From the cell containing the given text, extract its center point as [x, y] coordinate. 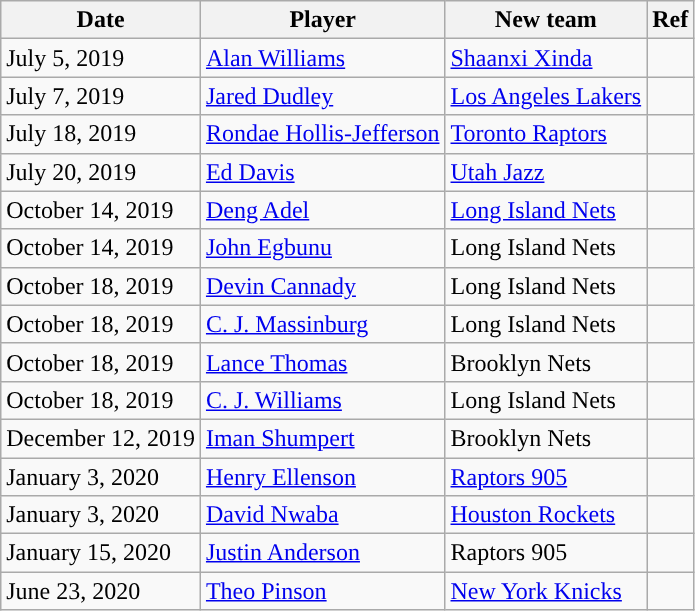
July 20, 2019 [101, 172]
John Egbunu [322, 248]
July 7, 2019 [101, 96]
Alan Williams [322, 58]
Los Angeles Lakers [546, 96]
June 23, 2020 [101, 591]
January 15, 2020 [101, 553]
Date [101, 20]
David Nwaba [322, 515]
New team [546, 20]
Toronto Raptors [546, 134]
Player [322, 20]
Rondae Hollis-Jefferson [322, 134]
Shaanxi Xinda [546, 58]
C. J. Williams [322, 400]
New York Knicks [546, 591]
Devin Cannady [322, 286]
Lance Thomas [322, 362]
Iman Shumpert [322, 438]
Henry Ellenson [322, 477]
December 12, 2019 [101, 438]
Ed Davis [322, 172]
Deng Adel [322, 210]
July 5, 2019 [101, 58]
Ref [670, 20]
C. J. Massinburg [322, 324]
Houston Rockets [546, 515]
Jared Dudley [322, 96]
July 18, 2019 [101, 134]
Justin Anderson [322, 553]
Theo Pinson [322, 591]
Utah Jazz [546, 172]
